Find where the given text appears and provide that cell's center as (x, y) coordinate. 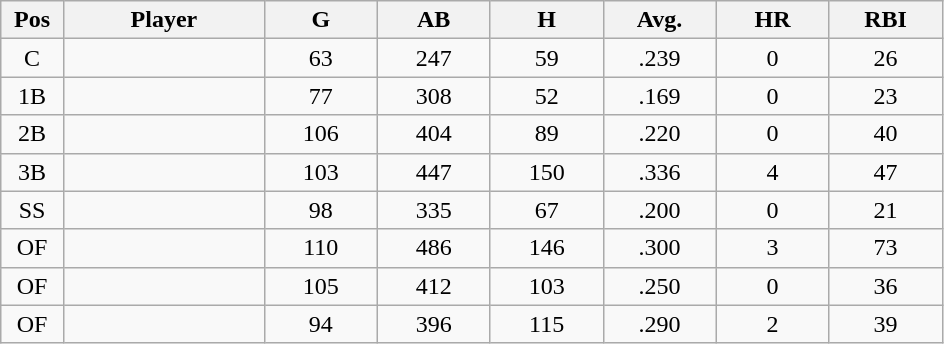
Player (164, 20)
52 (546, 96)
.169 (660, 96)
.200 (660, 210)
39 (886, 324)
4 (772, 172)
2 (772, 324)
Avg. (660, 20)
.336 (660, 172)
47 (886, 172)
.239 (660, 58)
486 (434, 248)
146 (546, 248)
HR (772, 20)
73 (886, 248)
308 (434, 96)
3B (32, 172)
94 (320, 324)
23 (886, 96)
G (320, 20)
AB (434, 20)
404 (434, 134)
26 (886, 58)
110 (320, 248)
105 (320, 286)
RBI (886, 20)
SS (32, 210)
36 (886, 286)
.300 (660, 248)
Pos (32, 20)
63 (320, 58)
115 (546, 324)
59 (546, 58)
396 (434, 324)
412 (434, 286)
67 (546, 210)
1B (32, 96)
247 (434, 58)
98 (320, 210)
.250 (660, 286)
77 (320, 96)
3 (772, 248)
150 (546, 172)
89 (546, 134)
H (546, 20)
106 (320, 134)
40 (886, 134)
21 (886, 210)
2B (32, 134)
.220 (660, 134)
335 (434, 210)
.290 (660, 324)
C (32, 58)
447 (434, 172)
